Return the (X, Y) coordinate for the center point of the cell that contains the specified text.  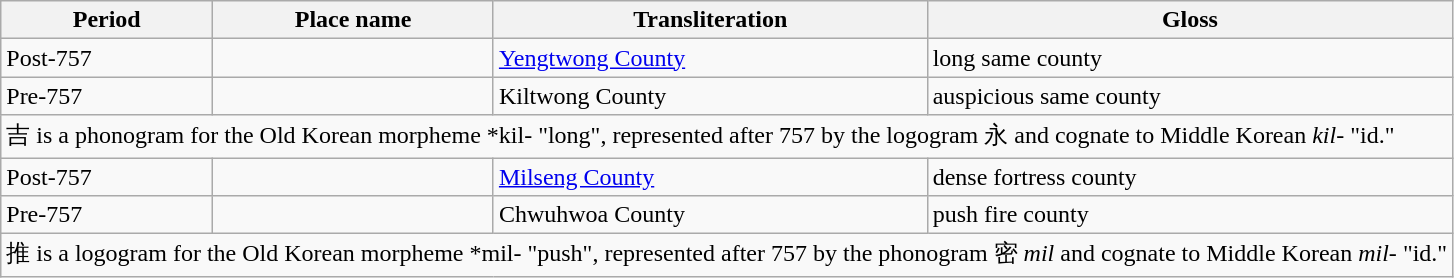
Yengtwong County (710, 58)
推 is a logogram for the Old Korean morpheme *mil- "push", represented after 757 by the phonogram 密 mil and cognate to Middle Korean mil- "id." (727, 256)
Kiltwong County (710, 96)
Milseng County (710, 177)
dense fortress county (1190, 177)
Gloss (1190, 20)
吉 is a phonogram for the Old Korean morpheme *kil- "long", represented after 757 by the logogram 永 and cognate to Middle Korean kil- "id." (727, 136)
auspicious same county (1190, 96)
push fire county (1190, 215)
Chwuhwoa County (710, 215)
Place name (354, 20)
Transliteration (710, 20)
long same county (1190, 58)
Period (107, 20)
